Find where the given text appears and provide that cell's center as [X, Y] coordinate. 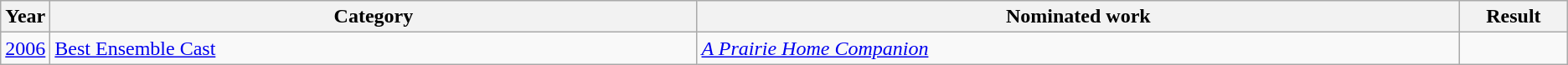
Category [374, 17]
Year [25, 17]
Nominated work [1079, 17]
A Prairie Home Companion [1079, 48]
2006 [25, 48]
Result [1514, 17]
Best Ensemble Cast [374, 48]
